Find where the given text appears and provide that cell's center as (X, Y) coordinate. 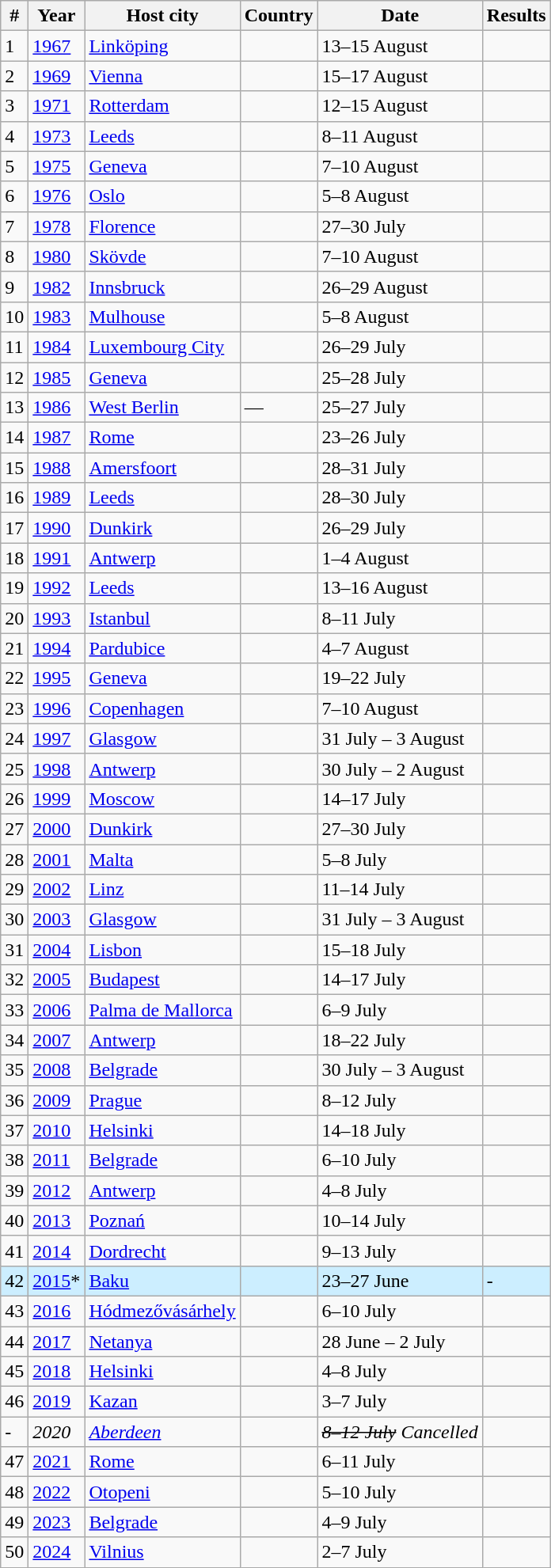
48 (14, 1492)
1973 (57, 136)
2021 (57, 1462)
Lisbon (162, 950)
Vilnius (162, 1552)
Linköping (162, 46)
16 (14, 498)
10–14 July (400, 1221)
Rotterdam (162, 106)
30 July – 3 August (400, 1070)
1993 (57, 618)
43 (14, 1311)
2017 (57, 1342)
Hódmezővásárhely (162, 1311)
Oslo (162, 196)
8–12 July Cancelled (400, 1432)
1976 (57, 196)
37 (14, 1130)
4–7 August (400, 648)
5 (14, 166)
18 (14, 558)
4 (14, 136)
1971 (57, 106)
49 (14, 1522)
2001 (57, 859)
2014 (57, 1251)
12 (14, 378)
West Berlin (162, 408)
1984 (57, 347)
1991 (57, 558)
1992 (57, 588)
2008 (57, 1070)
1999 (57, 799)
3 (14, 106)
8–11 August (400, 136)
29 (14, 890)
Mulhouse (162, 317)
50 (14, 1552)
1989 (57, 498)
13–16 August (400, 588)
23–27 June (400, 1281)
1–4 August (400, 558)
1994 (57, 648)
Moscow (162, 799)
24 (14, 738)
20 (14, 618)
14 (14, 438)
Luxembourg City (162, 347)
1996 (57, 708)
2007 (57, 1040)
Pardubice (162, 648)
Linz (162, 890)
46 (14, 1402)
1982 (57, 287)
8–12 July (400, 1100)
33 (14, 1010)
Netanya (162, 1342)
10 (14, 317)
27 (14, 829)
Poznań (162, 1221)
2022 (57, 1492)
39 (14, 1190)
11 (14, 347)
5–10 July (400, 1492)
25–27 July (400, 408)
13 (14, 408)
1967 (57, 46)
1998 (57, 769)
— (279, 408)
13–15 August (400, 46)
2–7 July (400, 1552)
30 July – 2 August (400, 769)
32 (14, 980)
9–13 July (400, 1251)
Prague (162, 1100)
2004 (57, 950)
Palma de Mallorca (162, 1010)
2010 (57, 1130)
1990 (57, 528)
Country (279, 16)
2006 (57, 1010)
28 June – 2 July (400, 1342)
47 (14, 1462)
1987 (57, 438)
4–9 July (400, 1522)
2012 (57, 1190)
14–18 July (400, 1130)
30 (14, 920)
25–28 July (400, 378)
Innsbruck (162, 287)
2005 (57, 980)
1978 (57, 226)
23 (14, 708)
28–30 July (400, 498)
2018 (57, 1372)
35 (14, 1070)
Host city (162, 16)
Dordrecht (162, 1251)
19 (14, 588)
6–9 July (400, 1010)
2016 (57, 1311)
1995 (57, 678)
15 (14, 468)
17 (14, 528)
Istanbul (162, 618)
1975 (57, 166)
2009 (57, 1100)
38 (14, 1160)
26–29 August (400, 287)
34 (14, 1040)
42 (14, 1281)
5–8 July (400, 859)
6–11 July (400, 1462)
1 (14, 46)
2003 (57, 920)
Kazan (162, 1402)
Florence (162, 226)
Copenhagen (162, 708)
2 (14, 76)
40 (14, 1221)
2002 (57, 890)
7 (14, 226)
2000 (57, 829)
9 (14, 287)
1985 (57, 378)
15–18 July (400, 950)
Results (516, 16)
Malta (162, 859)
1980 (57, 256)
Date (400, 16)
Baku (162, 1281)
2011 (57, 1160)
1986 (57, 408)
# (14, 16)
19–22 July (400, 678)
2015* (57, 1281)
44 (14, 1342)
8–11 July (400, 618)
21 (14, 648)
31 (14, 950)
18–22 July (400, 1040)
3–7 July (400, 1402)
Year (57, 16)
23–26 July (400, 438)
Amersfoort (162, 468)
2019 (57, 1402)
41 (14, 1251)
25 (14, 769)
15–17 August (400, 76)
Budapest (162, 980)
2024 (57, 1552)
Aberdeen (162, 1432)
2013 (57, 1221)
6 (14, 196)
45 (14, 1372)
36 (14, 1100)
12–15 August (400, 106)
22 (14, 678)
Otopeni (162, 1492)
1988 (57, 468)
Skövde (162, 256)
28–31 July (400, 468)
1969 (57, 76)
Vienna (162, 76)
1997 (57, 738)
2023 (57, 1522)
1983 (57, 317)
11–14 July (400, 890)
28 (14, 859)
2020 (57, 1432)
8 (14, 256)
26 (14, 799)
